Identify which cell holds the provided text, then report its [x, y] central coordinate. 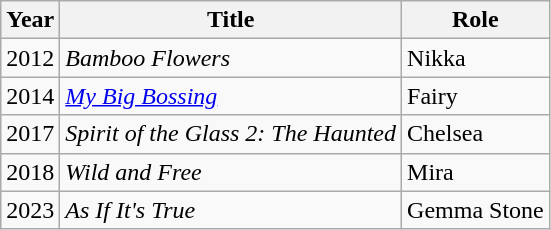
Nikka [476, 58]
Gemma Stone [476, 210]
Year [30, 20]
2018 [30, 172]
My Big Bossing [231, 96]
2017 [30, 134]
Role [476, 20]
Fairy [476, 96]
2012 [30, 58]
Spirit of the Glass 2: The Haunted [231, 134]
Wild and Free [231, 172]
Bamboo Flowers [231, 58]
2023 [30, 210]
2014 [30, 96]
Chelsea [476, 134]
Title [231, 20]
Mira [476, 172]
As If It's True [231, 210]
